Identify which cell holds the provided text, then report its (x, y) central coordinate. 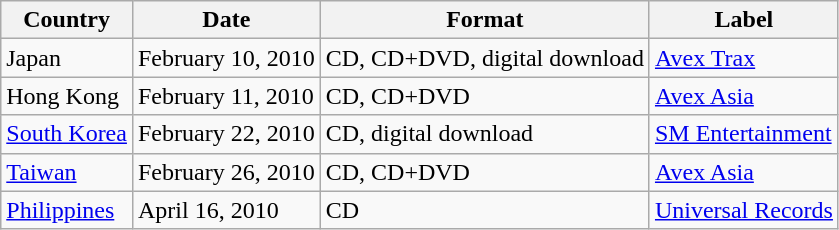
February 11, 2010 (226, 96)
CD, digital download (484, 134)
SM Entertainment (744, 134)
Philippines (67, 210)
February 10, 2010 (226, 58)
Hong Kong (67, 96)
Taiwan (67, 172)
CD (484, 210)
Japan (67, 58)
CD, CD+DVD, digital download (484, 58)
Date (226, 20)
February 26, 2010 (226, 172)
April 16, 2010 (226, 210)
February 22, 2010 (226, 134)
Avex Trax (744, 58)
South Korea (67, 134)
Universal Records (744, 210)
Label (744, 20)
Format (484, 20)
Country (67, 20)
